Return (x, y) of the center of cell containing provided text 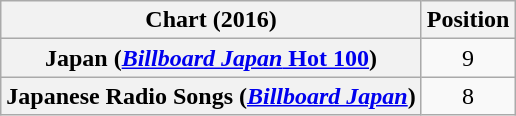
9 (468, 58)
Japanese Radio Songs (Billboard Japan) (211, 96)
Japan (Billboard Japan Hot 100) (211, 58)
8 (468, 96)
Chart (2016) (211, 20)
Position (468, 20)
